Return (X, Y) of the center of cell containing provided text 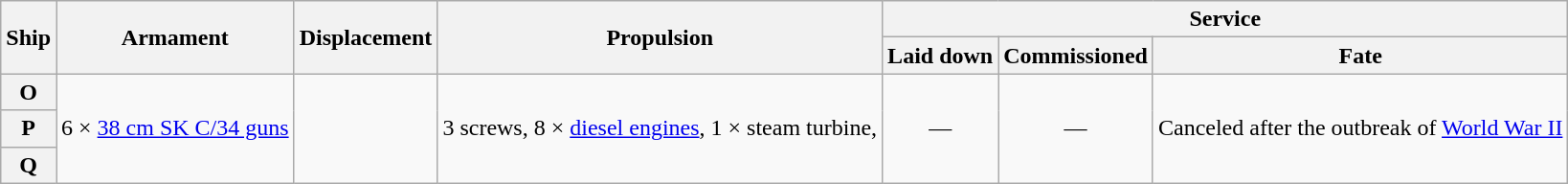
Laid down (940, 56)
O (29, 92)
Armament (176, 37)
P (29, 128)
Propulsion (661, 37)
Service (1225, 19)
Displacement (366, 37)
Commissioned (1076, 56)
Canceled after the outbreak of World War II (1359, 128)
Ship (29, 37)
3 screws, 8 × diesel engines, 1 × steam turbine, (661, 128)
Q (29, 165)
Fate (1359, 56)
6 × 38 cm SK C/34 guns (176, 128)
